Locate the cell with the specified text and output its (x, y) center coordinate. 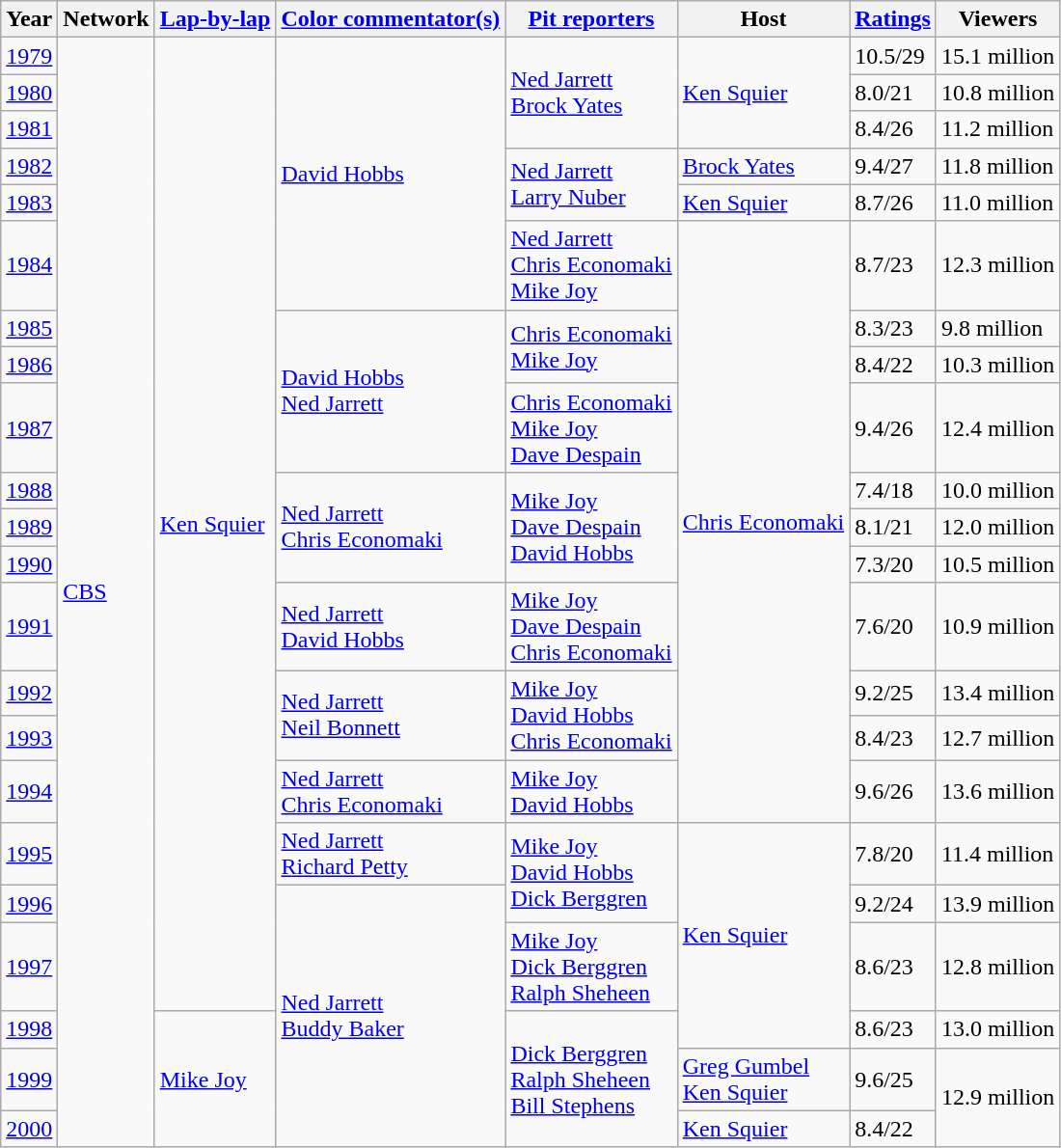
1983 (29, 203)
Mike JoyDavid Hobbs (591, 791)
Mike JoyDick BerggrenRalph Sheheen (591, 967)
7.6/20 (893, 627)
12.0 million (997, 527)
Ned JarrettChris EconomakiMike Joy (591, 265)
1979 (29, 56)
1982 (29, 166)
Chris Economaki (763, 522)
9.4/26 (893, 427)
Ratings (893, 19)
13.9 million (997, 904)
Ned JarrettRichard Petty (391, 855)
1987 (29, 427)
13.4 million (997, 694)
1991 (29, 627)
8.1/21 (893, 527)
1990 (29, 564)
Ned JarrettLarry Nuber (591, 184)
Ned JarrettNeil Bonnett (391, 716)
9.6/26 (893, 791)
Color commentator(s) (391, 19)
1992 (29, 694)
Mike JoyDavid HobbsChris Economaki (591, 716)
13.0 million (997, 1029)
9.4/27 (893, 166)
Mike JoyDave DespainChris Economaki (591, 627)
1986 (29, 365)
1996 (29, 904)
1997 (29, 967)
David HobbsNed Jarrett (391, 391)
11.8 million (997, 166)
15.1 million (997, 56)
Lap-by-lap (215, 19)
10.5 million (997, 564)
10.0 million (997, 490)
10.5/29 (893, 56)
Chris EconomakiMike Joy (591, 346)
Ned JarrettBrock Yates (591, 93)
10.9 million (997, 627)
11.2 million (997, 129)
Brock Yates (763, 166)
Greg GumbelKen Squier (763, 1079)
1981 (29, 129)
Year (29, 19)
Network (106, 19)
Ned JarrettBuddy Baker (391, 1017)
Host (763, 19)
Mike JoyDavid HobbsDick Berggren (591, 872)
1998 (29, 1029)
Viewers (997, 19)
8.3/23 (893, 328)
8.7/23 (893, 265)
1980 (29, 93)
7.4/18 (893, 490)
CBS (106, 592)
9.8 million (997, 328)
Chris EconomakiMike JoyDave Despain (591, 427)
11.0 million (997, 203)
1999 (29, 1079)
11.4 million (997, 855)
12.4 million (997, 427)
12.7 million (997, 738)
Ned JarrettDavid Hobbs (391, 627)
1985 (29, 328)
12.3 million (997, 265)
8.7/26 (893, 203)
13.6 million (997, 791)
Pit reporters (591, 19)
Mike Joy (215, 1079)
8.0/21 (893, 93)
8.4/23 (893, 738)
David Hobbs (391, 174)
10.8 million (997, 93)
9.6/25 (893, 1079)
7.3/20 (893, 564)
1988 (29, 490)
Dick BerggrenRalph SheheenBill Stephens (591, 1079)
9.2/24 (893, 904)
Mike JoyDave DespainDavid Hobbs (591, 527)
8.4/26 (893, 129)
1989 (29, 527)
12.9 million (997, 1098)
10.3 million (997, 365)
7.8/20 (893, 855)
1993 (29, 738)
12.8 million (997, 967)
1995 (29, 855)
9.2/25 (893, 694)
1984 (29, 265)
2000 (29, 1129)
1994 (29, 791)
